Detect which cell encompasses the target text, then output its (x, y) center coordinate. 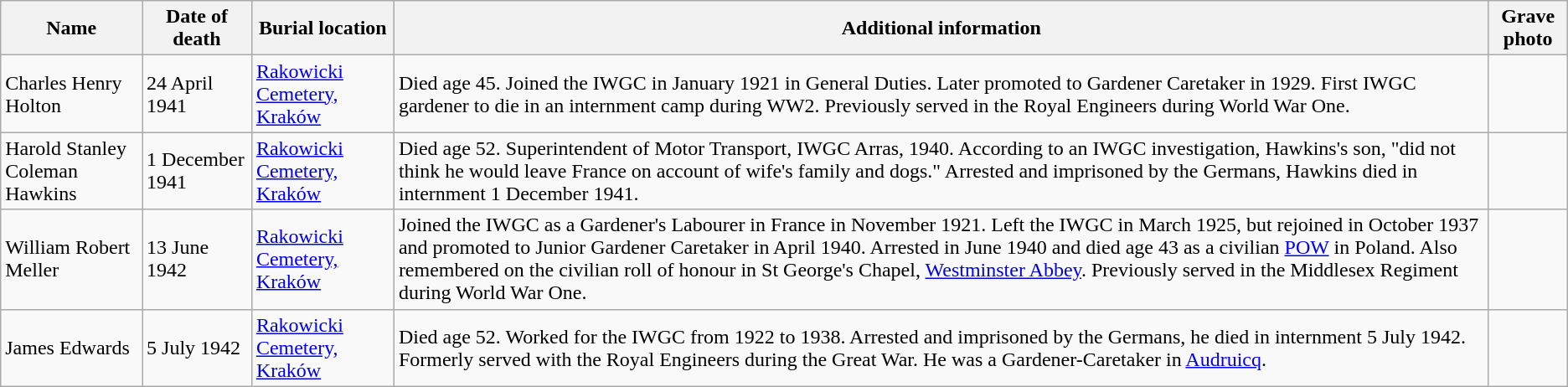
Name (72, 28)
Additional information (941, 28)
Grave photo (1528, 28)
13 June 1942 (198, 260)
James Edwards (72, 348)
Burial location (322, 28)
Date of death (198, 28)
5 July 1942 (198, 348)
1 December 1941 (198, 171)
William Robert Meller (72, 260)
24 April 1941 (198, 94)
Harold Stanley Coleman Hawkins (72, 171)
Charles Henry Holton (72, 94)
